Return [x, y] of the center of cell containing provided text 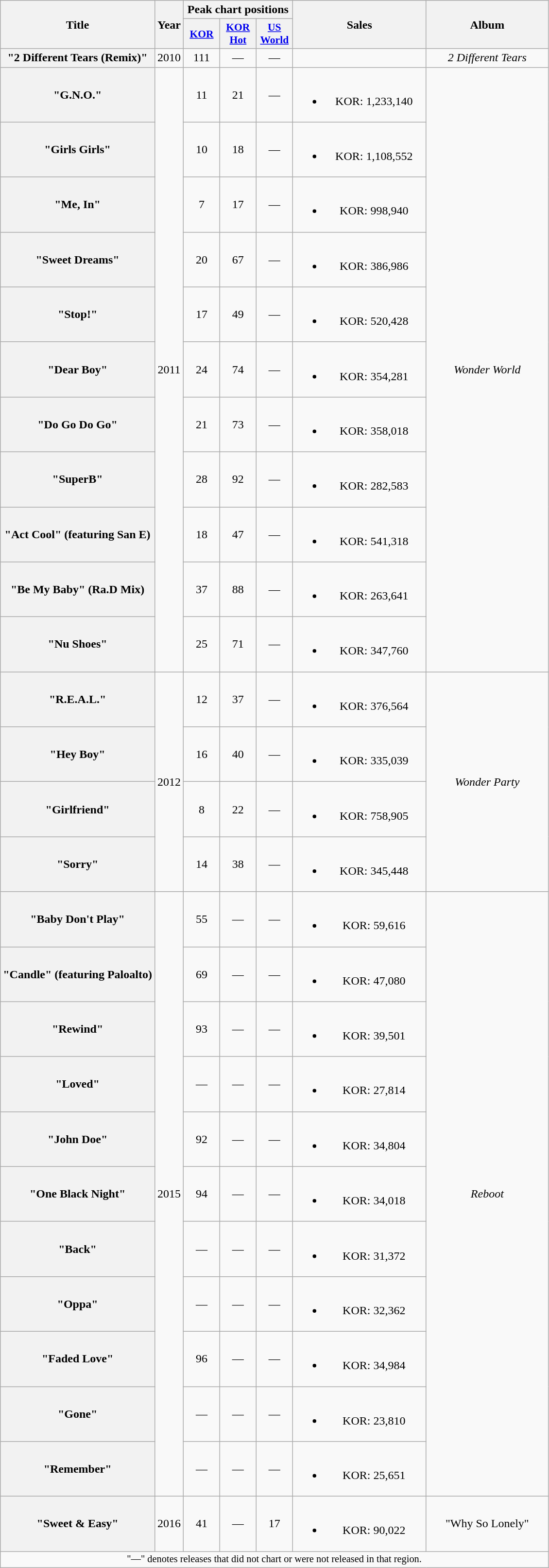
14 [202, 864]
"Sweet & Easy" [78, 1524]
Wonder Party [487, 782]
"Sorry" [78, 864]
KOR: 23,810 [360, 1414]
7 [202, 204]
KOR: 282,583 [360, 479]
KOR: 263,641 [360, 589]
KOR: 354,281 [360, 370]
Title [78, 24]
"2 Different Tears (Remix)" [78, 58]
KOR: 758,905 [360, 809]
"SuperB" [78, 479]
KOR [202, 34]
"Act Cool" (featuring San E) [78, 534]
Sales [360, 24]
24 [202, 370]
"Candle" (featuring Paloalto) [78, 974]
2015 [169, 1194]
Wonder World [487, 370]
"—" denotes releases that did not chart or were not released in that region. [274, 1560]
"Why So Lonely" [487, 1524]
93 [202, 1029]
Year [169, 24]
KORHot [238, 34]
11 [202, 94]
47 [238, 534]
"One Black Night" [78, 1194]
16 [202, 755]
KOR: 541,318 [360, 534]
2011 [169, 370]
96 [202, 1358]
"Remember" [78, 1469]
2016 [169, 1524]
"Rewind" [78, 1029]
"Girls Girls" [78, 150]
KOR: 27,814 [360, 1084]
10 [202, 150]
"Baby Don't Play" [78, 919]
12 [202, 699]
Album [487, 24]
28 [202, 479]
KOR: 25,651 [360, 1469]
"Loved" [78, 1084]
25 [202, 645]
KOR: 347,760 [360, 645]
55 [202, 919]
KOR: 376,564 [360, 699]
"Nu Shoes" [78, 645]
KOR: 39,501 [360, 1029]
"Dear Boy" [78, 370]
2 Different Tears [487, 58]
111 [202, 58]
71 [238, 645]
38 [238, 864]
KOR: 1,233,140 [360, 94]
"Hey Boy" [78, 755]
"Stop!" [78, 314]
KOR: 335,039 [360, 755]
40 [238, 755]
94 [202, 1194]
"Faded Love" [78, 1358]
"Gone" [78, 1414]
KOR: 47,080 [360, 974]
KOR: 358,018 [360, 424]
KOR: 32,362 [360, 1304]
20 [202, 260]
2012 [169, 782]
88 [238, 589]
"Sweet Dreams" [78, 260]
"Me, In" [78, 204]
KOR: 90,022 [360, 1524]
22 [238, 809]
KOR: 59,616 [360, 919]
KOR: 34,984 [360, 1358]
73 [238, 424]
KOR: 345,448 [360, 864]
49 [238, 314]
"Oppa" [78, 1304]
69 [202, 974]
"Do Go Do Go" [78, 424]
Peak chart positions [238, 10]
"Girlfriend" [78, 809]
Reboot [487, 1194]
USWorld [274, 34]
"R.E.A.L." [78, 699]
74 [238, 370]
2010 [169, 58]
KOR: 31,372 [360, 1249]
KOR: 520,428 [360, 314]
KOR: 34,804 [360, 1139]
KOR: 34,018 [360, 1194]
"John Doe" [78, 1139]
41 [202, 1524]
67 [238, 260]
KOR: 1,108,552 [360, 150]
KOR: 998,940 [360, 204]
KOR: 386,986 [360, 260]
"G.N.O." [78, 94]
"Back" [78, 1249]
"Be My Baby" (Ra.D Mix) [78, 589]
8 [202, 809]
